Scan for the cell matching the given text and deliver its [x, y] coordinate at center. 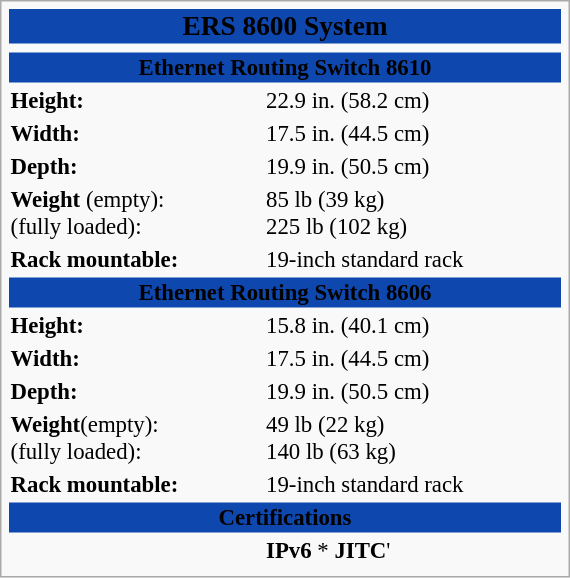
Ethernet Routing Switch 8610 [285, 68]
85 lb (39 kg)225 lb (102 kg) [413, 214]
IPv6 * JITC' [413, 551]
Certifications [285, 518]
15.8 in. (40.1 cm) [413, 326]
Ethernet Routing Switch 8606 [285, 293]
Weight (empty):(fully loaded): [136, 214]
22.9 in. (58.2 cm) [413, 101]
Weight(empty):(fully loaded): [136, 438]
49 lb (22 kg)140 lb (63 kg) [413, 438]
ERS 8600 System [285, 26]
